Locate the cell with the specified text and output its (x, y) center coordinate. 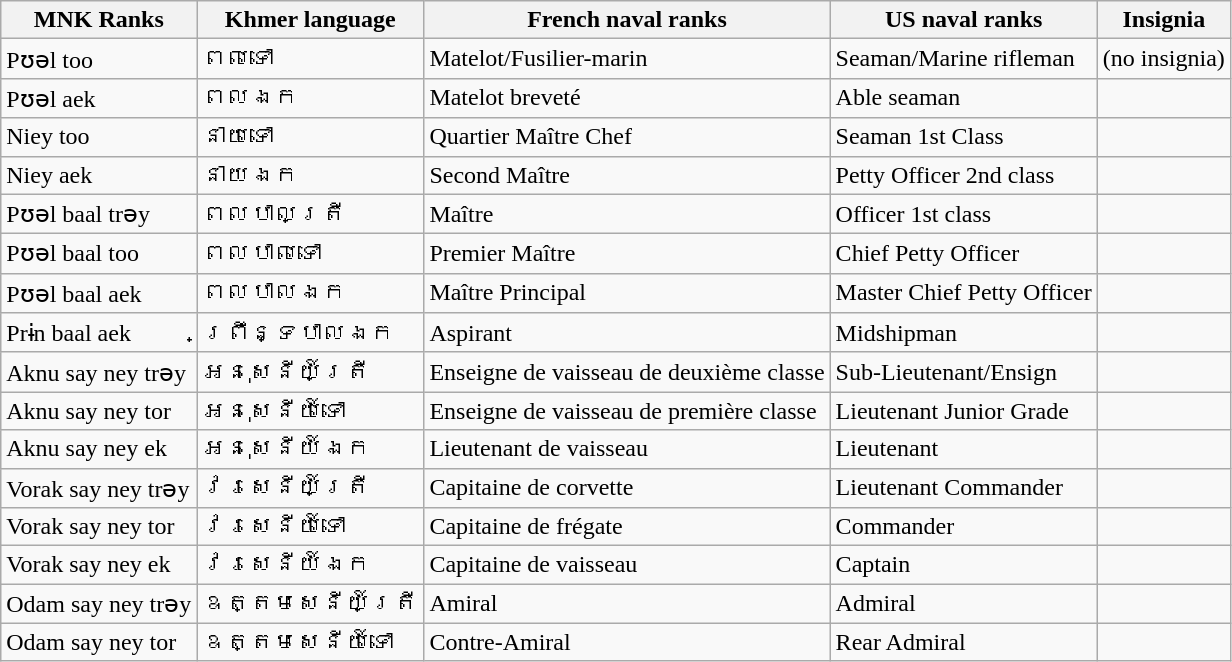
Vorak say ney ek (99, 565)
នាយទោ (310, 137)
Seaman/Marine rifleman (964, 59)
ពលឯក (310, 98)
Lieutenant (964, 449)
Maître Principal (627, 293)
Niey aek (99, 175)
Pʊəl baal too (99, 254)
ពលបាលឯក (310, 293)
វរសេនីយ៍ទោ (310, 527)
ពលបាលទោ (310, 254)
Pʊəl too (99, 59)
Maître (627, 214)
ពលបាលត្រី (310, 214)
ឧត្តមសេនីយ៍ត្រី (310, 604)
ព្រឹន្ទបាលឯក (310, 333)
ឧត្តមសេនីយ៍ទោ (310, 642)
Odam say ney tor (99, 642)
Aknu say ney ek (99, 449)
Enseigne de vaisseau de deuxième classe (627, 372)
French naval ranks (627, 20)
Odam say ney trəy (99, 604)
Second Maître (627, 175)
Captain (964, 565)
Vorak say ney tor (99, 527)
Pʊəl baal aek (99, 293)
Sub-Lieutenant/Ensign (964, 372)
Amiral (627, 604)
US naval ranks (964, 20)
Master Chief Petty Officer (964, 293)
ពលទោ (310, 59)
នាយឯក (310, 175)
អនុសេនីយ៍ទោ (310, 411)
វរសេនីយ៍ឯក (310, 565)
Matelot/Fusilier-marin (627, 59)
Aknu say ney tor (99, 411)
Lieutenant de vaisseau (627, 449)
Admiral (964, 604)
Lieutenant Commander (964, 488)
Aknu say ney trəy (99, 372)
Prɨn baal aek (99, 333)
Quartier Maître Chef (627, 137)
Commander (964, 527)
វរសេនីយ៍ត្រី (310, 488)
Premier Maître (627, 254)
Pʊəl aek (99, 98)
អនុសេនីយ៍ឯក (310, 449)
Capitaine de frégate (627, 527)
អនុសេនីយ៍ត្រី (310, 372)
Insignia (1164, 20)
Chief Petty Officer (964, 254)
(no insignia) (1164, 59)
Midshipman (964, 333)
Vorak say ney trəy (99, 488)
MNK Ranks (99, 20)
Seaman 1st Class (964, 137)
Niey too (99, 137)
Aspirant (627, 333)
Capitaine de corvette (627, 488)
Lieutenant Junior Grade (964, 411)
Enseigne de vaisseau de première classe (627, 411)
Officer 1st class (964, 214)
Matelot breveté (627, 98)
Rear Admiral (964, 642)
Khmer language (310, 20)
Able seaman (964, 98)
Contre-Amiral (627, 642)
Capitaine de vaisseau (627, 565)
Pʊəl baal trəy (99, 214)
Petty Officer 2nd class (964, 175)
